Find where the given text appears and provide that cell's center as [X, Y] coordinate. 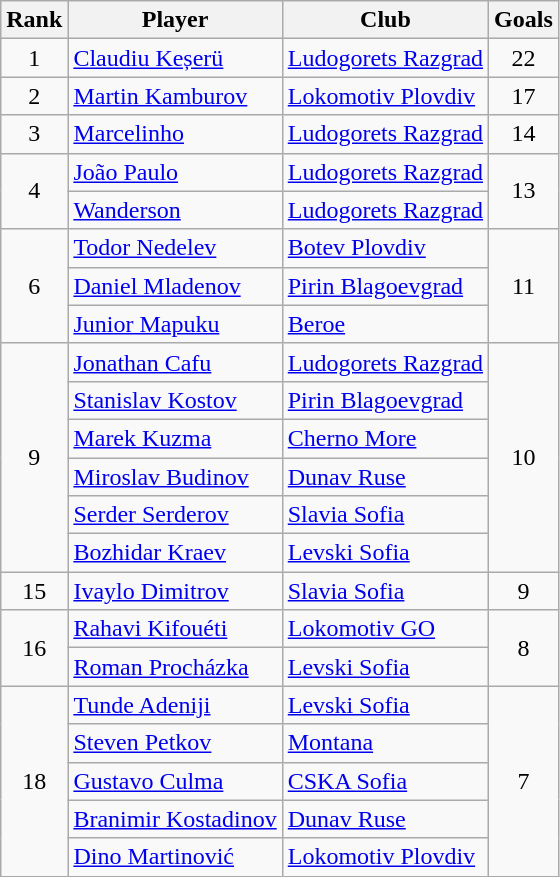
7 [524, 781]
Club [385, 20]
Todor Nedelev [175, 248]
Wanderson [175, 210]
Branimir Kostadinov [175, 819]
13 [524, 191]
18 [34, 781]
Stanislav Kostov [175, 400]
Lokomotiv GO [385, 629]
Botev Plovdiv [385, 248]
17 [524, 96]
Rank [34, 20]
Gustavo Culma [175, 781]
10 [524, 457]
1 [34, 58]
14 [524, 134]
15 [34, 591]
Miroslav Budinov [175, 477]
Ivaylo Dimitrov [175, 591]
João Paulo [175, 172]
Serder Serderov [175, 515]
Marek Kuzma [175, 438]
6 [34, 286]
Daniel Mladenov [175, 286]
16 [34, 648]
Montana [385, 743]
Bozhidar Kraev [175, 553]
Player [175, 20]
Dino Martinović [175, 857]
Marcelinho [175, 134]
3 [34, 134]
CSKA Sofia [385, 781]
Martin Kamburov [175, 96]
Rahavi Kifouéti [175, 629]
2 [34, 96]
Tunde Adeniji [175, 705]
Jonathan Cafu [175, 362]
22 [524, 58]
Steven Petkov [175, 743]
Goals [524, 20]
Roman Procházka [175, 667]
Claudiu Keșerü [175, 58]
11 [524, 286]
Beroe [385, 324]
8 [524, 648]
Cherno More [385, 438]
4 [34, 191]
Junior Mapuku [175, 324]
